Detect which cell encompasses the target text, then output its (x, y) center coordinate. 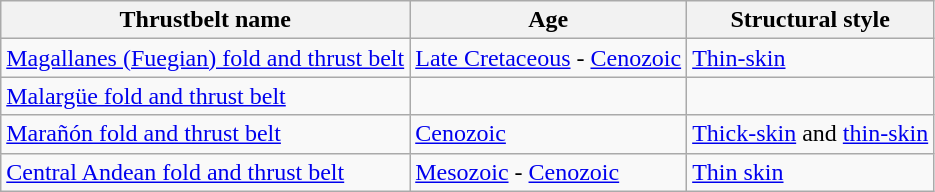
Age (548, 20)
Thin-skin (810, 58)
Cenozoic (548, 134)
Malargüe fold and thrust belt (206, 96)
Central Andean fold and thrust belt (206, 172)
Magallanes (Fuegian) fold and thrust belt (206, 58)
Late Cretaceous - Cenozoic (548, 58)
Marañón fold and thrust belt (206, 134)
Mesozoic - Cenozoic (548, 172)
Structural style (810, 20)
Thick-skin and thin-skin (810, 134)
Thrustbelt name (206, 20)
Thin skin (810, 172)
